Return the (X, Y) coordinate for the center point of the cell that contains the specified text.  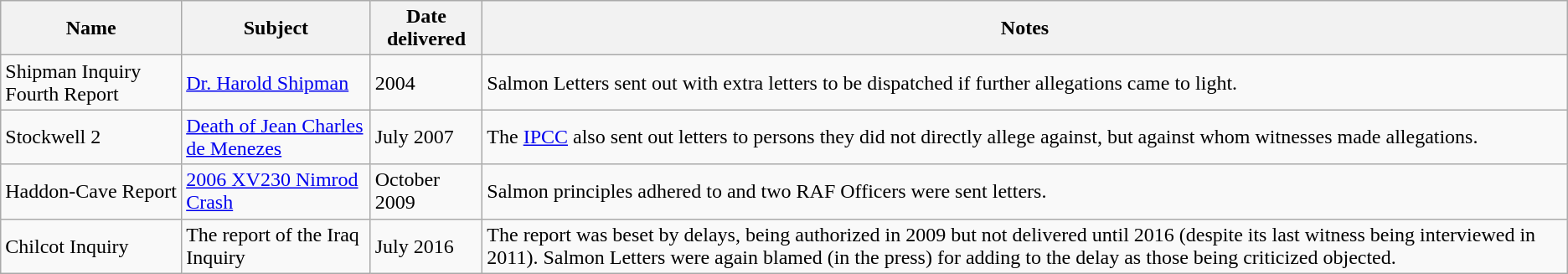
October 2009 (426, 191)
Death of Jean Charles de Menezes (276, 137)
The report of the Iraq Inquiry (276, 246)
Date delivered (426, 28)
July 2007 (426, 137)
Subject (276, 28)
Salmon Letters sent out with extra letters to be dispatched if further allegations came to light. (1025, 82)
July 2016 (426, 246)
Chilcot Inquiry (91, 246)
Stockwell 2 (91, 137)
2006 XV230 Nimrod Crash (276, 191)
Haddon-Cave Report (91, 191)
Notes (1025, 28)
Dr. Harold Shipman (276, 82)
Salmon principles adhered to and two RAF Officers were sent letters. (1025, 191)
Shipman Inquiry Fourth Report (91, 82)
2004 (426, 82)
Name (91, 28)
The IPCC also sent out letters to persons they did not directly allege against, but against whom witnesses made allegations. (1025, 137)
